Find where the given text appears and provide that cell's center as [X, Y] coordinate. 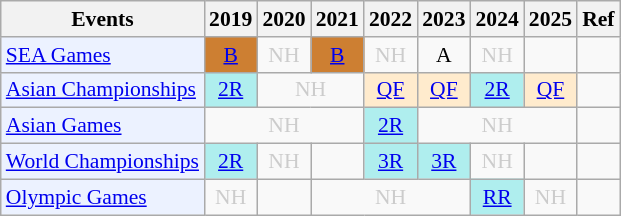
A [444, 55]
2019 [230, 19]
2025 [550, 19]
Asian Championships [102, 90]
Ref [598, 19]
Asian Games [102, 126]
World Championships [102, 162]
2023 [444, 19]
RR [498, 197]
Events [102, 19]
2020 [284, 19]
2022 [390, 19]
Olympic Games [102, 197]
2021 [338, 19]
SEA Games [102, 55]
2024 [498, 19]
